Locate the cell with the specified text and output its (X, Y) center coordinate. 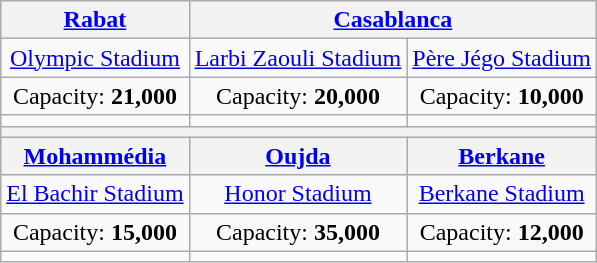
Larbi Zaouli Stadium (298, 58)
Honor Stadium (298, 194)
Capacity: 15,000 (95, 232)
Père Jégo Stadium (502, 58)
Olympic Stadium (95, 58)
Oujda (298, 156)
Mohammédia (95, 156)
Rabat (95, 20)
Berkane (502, 156)
Capacity: 10,000 (502, 96)
Capacity: 20,000 (298, 96)
Capacity: 35,000 (298, 232)
Berkane Stadium (502, 194)
El Bachir Stadium (95, 194)
Capacity: 12,000 (502, 232)
Capacity: 21,000 (95, 96)
Casablanca (392, 20)
